Return [x, y] of the center of cell containing provided text 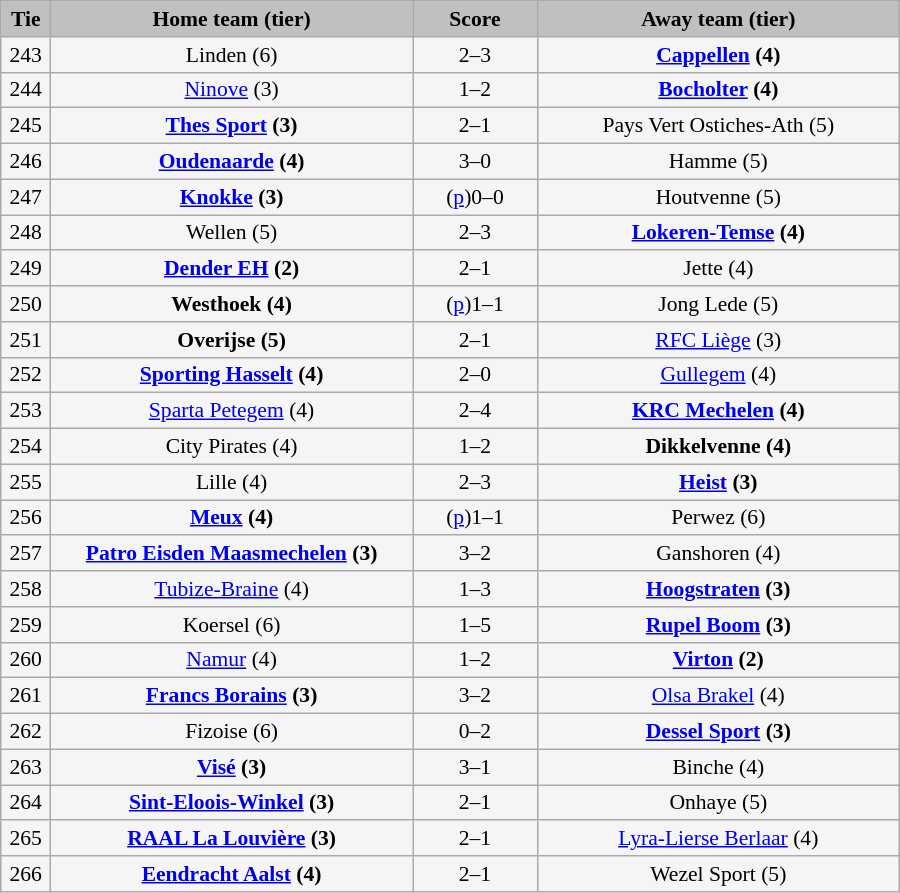
Score [476, 19]
Heist (3) [718, 482]
RAAL La Louvière (3) [232, 839]
Cappellen (4) [718, 55]
Jong Lede (5) [718, 304]
262 [26, 732]
Lille (4) [232, 482]
Pays Vert Ostiches-Ath (5) [718, 126]
255 [26, 482]
244 [26, 90]
Thes Sport (3) [232, 126]
Fizoise (6) [232, 732]
Knokke (3) [232, 197]
250 [26, 304]
Francs Borains (3) [232, 696]
Sparta Petegem (4) [232, 411]
Sint-Eloois-Winkel (3) [232, 803]
Bocholter (4) [718, 90]
263 [26, 767]
Oudenaarde (4) [232, 162]
1–5 [476, 625]
Ninove (3) [232, 90]
Binche (4) [718, 767]
252 [26, 375]
264 [26, 803]
Wezel Sport (5) [718, 874]
Lokeren-Temse (4) [718, 233]
Hoogstraten (3) [718, 589]
3–1 [476, 767]
Namur (4) [232, 660]
City Pirates (4) [232, 447]
243 [26, 55]
Away team (tier) [718, 19]
Visé (3) [232, 767]
254 [26, 447]
3–0 [476, 162]
0–2 [476, 732]
248 [26, 233]
Patro Eisden Maasmechelen (3) [232, 554]
Wellen (5) [232, 233]
Dender EH (2) [232, 269]
2–0 [476, 375]
Jette (4) [718, 269]
Dessel Sport (3) [718, 732]
247 [26, 197]
KRC Mechelen (4) [718, 411]
Koersel (6) [232, 625]
Meux (4) [232, 518]
1–3 [476, 589]
Home team (tier) [232, 19]
266 [26, 874]
Virton (2) [718, 660]
Rupel Boom (3) [718, 625]
Eendracht Aalst (4) [232, 874]
249 [26, 269]
RFC Liège (3) [718, 340]
261 [26, 696]
2–4 [476, 411]
Olsa Brakel (4) [718, 696]
Houtvenne (5) [718, 197]
Linden (6) [232, 55]
Onhaye (5) [718, 803]
260 [26, 660]
251 [26, 340]
Tie [26, 19]
259 [26, 625]
Tubize-Braine (4) [232, 589]
265 [26, 839]
Westhoek (4) [232, 304]
Sporting Hasselt (4) [232, 375]
245 [26, 126]
Perwez (6) [718, 518]
246 [26, 162]
Hamme (5) [718, 162]
253 [26, 411]
257 [26, 554]
Overijse (5) [232, 340]
Dikkelvenne (4) [718, 447]
Ganshoren (4) [718, 554]
256 [26, 518]
Gullegem (4) [718, 375]
Lyra-Lierse Berlaar (4) [718, 839]
258 [26, 589]
(p)0–0 [476, 197]
